From the cell containing the given text, extract its center point as (x, y) coordinate. 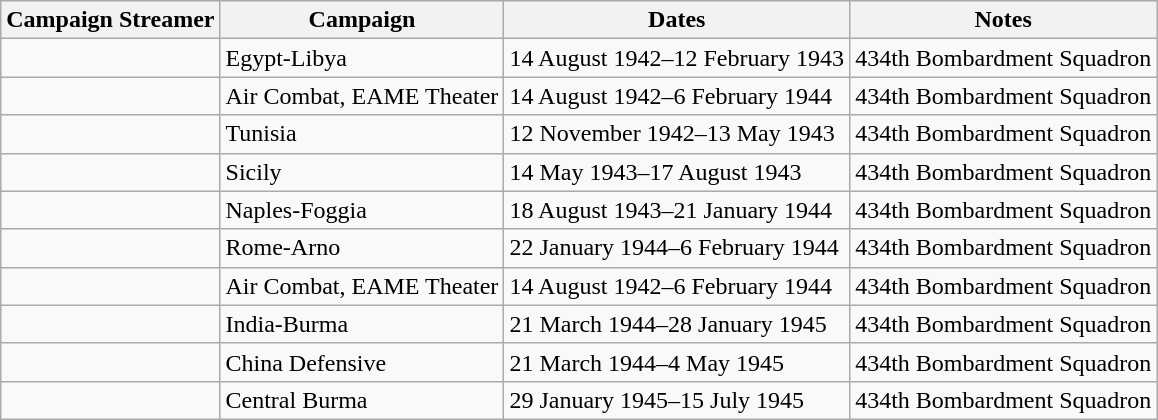
14 May 1943–17 August 1943 (677, 172)
22 January 1944–6 February 1944 (677, 248)
Rome-Arno (362, 248)
Campaign Streamer (110, 20)
Dates (677, 20)
18 August 1943–21 January 1944 (677, 210)
Tunisia (362, 134)
14 August 1942–12 February 1943 (677, 58)
Naples-Foggia (362, 210)
Egypt-Libya (362, 58)
India-Burma (362, 324)
21 March 1944–4 May 1945 (677, 362)
29 January 1945–15 July 1945 (677, 400)
China Defensive (362, 362)
21 March 1944–28 January 1945 (677, 324)
Notes (1004, 20)
Sicily (362, 172)
Campaign (362, 20)
Central Burma (362, 400)
12 November 1942–13 May 1943 (677, 134)
